Provide the [X, Y] coordinate of the cell's center where the given text is located.  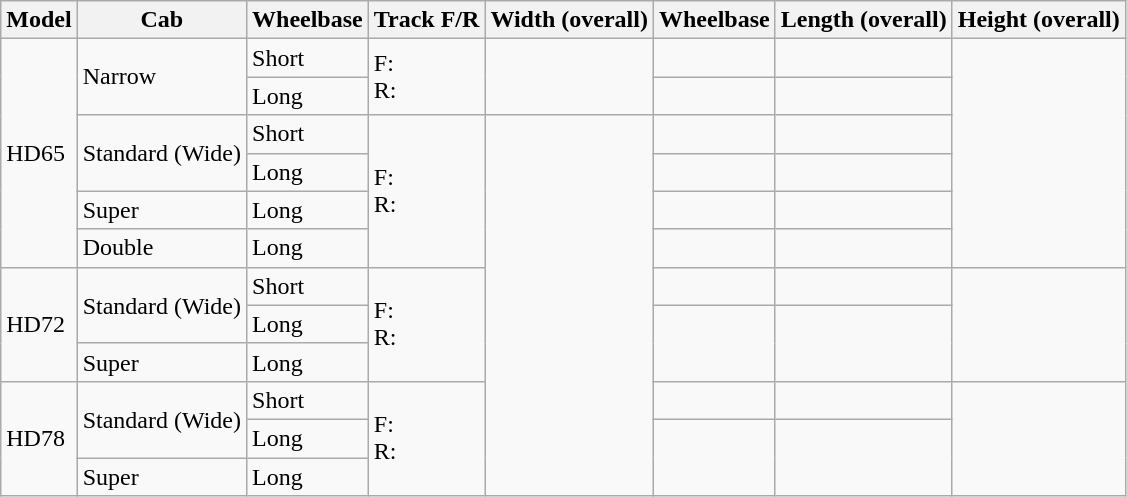
Track F/R [426, 20]
Double [162, 248]
Length (overall) [864, 20]
Cab [162, 20]
Model [39, 20]
HD72 [39, 324]
Width (overall) [570, 20]
HD78 [39, 438]
HD65 [39, 153]
Narrow [162, 77]
Height (overall) [1038, 20]
